Search for the cell housing the specified text and yield its (X, Y) center coordinate. 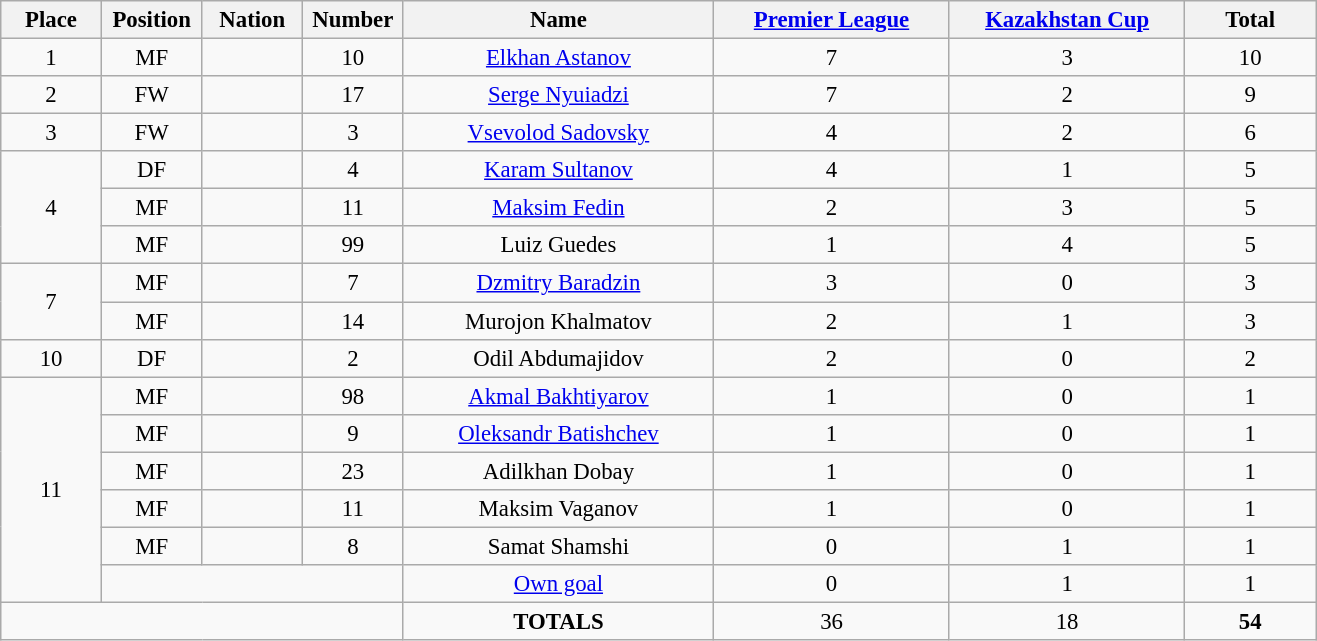
36 (832, 621)
54 (1250, 621)
Odil Abdumajidov (558, 358)
Kazakhstan Cup (1067, 20)
Own goal (558, 584)
Premier League (832, 20)
Position (152, 20)
Dzmitry Baradzin (558, 283)
Total (1250, 20)
Karam Sultanov (558, 170)
14 (354, 321)
Maksim Fedin (558, 208)
17 (354, 95)
6 (1250, 133)
Maksim Vaganov (558, 509)
Place (52, 20)
Number (354, 20)
Serge Nyuiadzi (558, 95)
8 (354, 546)
23 (354, 471)
Vsevolod Sadovsky (558, 133)
Name (558, 20)
Luiz Guedes (558, 245)
Murojon Khalmatov (558, 321)
99 (354, 245)
TOTALS (558, 621)
98 (354, 396)
Samat Shamshi (558, 546)
Nation (252, 20)
Elkhan Astanov (558, 58)
Oleksandr Batishchev (558, 433)
Adilkhan Dobay (558, 471)
18 (1067, 621)
Akmal Bakhtiyarov (558, 396)
